Capture the cell that displays the provided text and extract its (X, Y) central coordinate. 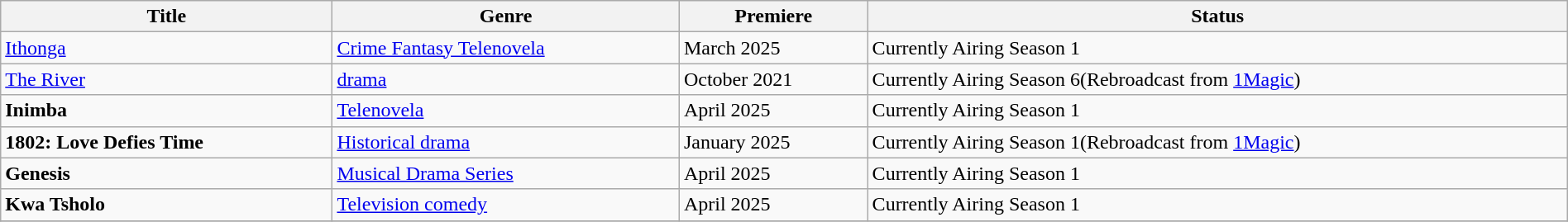
1802: Love Defies Time (167, 142)
Premiere (773, 17)
Crime Fantasy Telenovela (506, 48)
October 2021 (773, 79)
January 2025 (773, 142)
Genesis (167, 173)
Musical Drama Series (506, 173)
Television comedy (506, 205)
Title (167, 17)
Status (1217, 17)
Historical drama (506, 142)
Ithonga (167, 48)
March 2025 (773, 48)
Inimba (167, 111)
Genre (506, 17)
Kwa Tsholo (167, 205)
Telenovela (506, 111)
Currently Airing Season 6(Rebroadcast from 1Magic) (1217, 79)
The River (167, 79)
drama (506, 79)
Currently Airing Season 1(Rebroadcast from 1Magic) (1217, 142)
